Output the [x, y] coordinate of the center of the cell containing the given text.  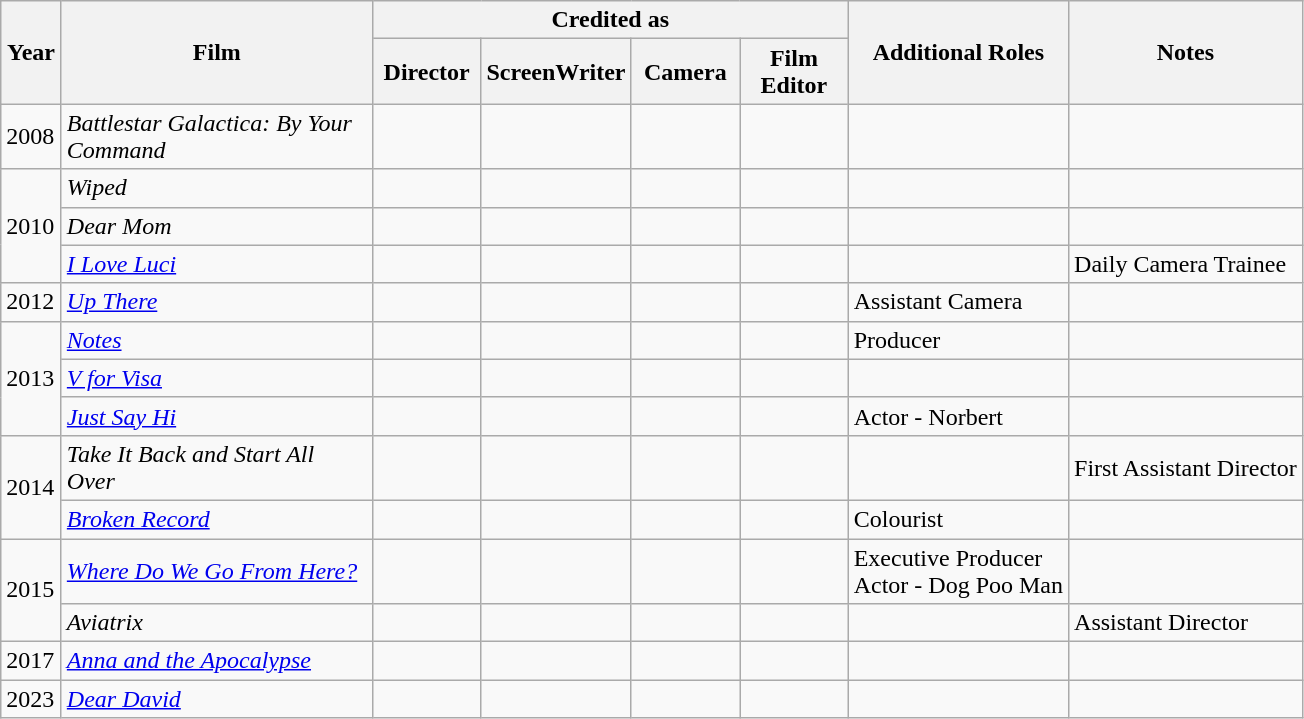
Battlestar Galactica: By Your Command [216, 136]
Daily Camera Trainee [1186, 264]
V for Visa [216, 378]
Up There [216, 302]
Where Do We Go From Here? [216, 570]
2014 [32, 486]
Dear Mom [216, 226]
ScreenWriter [556, 72]
Additional Roles [958, 52]
Producer [958, 340]
Take It Back and Start All Over [216, 468]
2010 [32, 226]
Actor - Norbert [958, 416]
Dear David [216, 699]
2013 [32, 378]
Just Say Hi [216, 416]
Executive ProducerActor - Dog Poo Man [958, 570]
Anna and the Apocalypse [216, 661]
I Love Luci [216, 264]
2017 [32, 661]
Assistant Director [1186, 623]
Colourist [958, 519]
Year [32, 52]
Wiped [216, 188]
Broken Record [216, 519]
2015 [32, 590]
Film Editor [794, 72]
Aviatrix [216, 623]
First Assistant Director [1186, 468]
Credited as [610, 20]
Assistant Camera [958, 302]
2023 [32, 699]
Film [216, 52]
2008 [32, 136]
Camera [686, 72]
Director [426, 72]
2012 [32, 302]
